Scan for the cell matching the given text and deliver its (X, Y) coordinate at center. 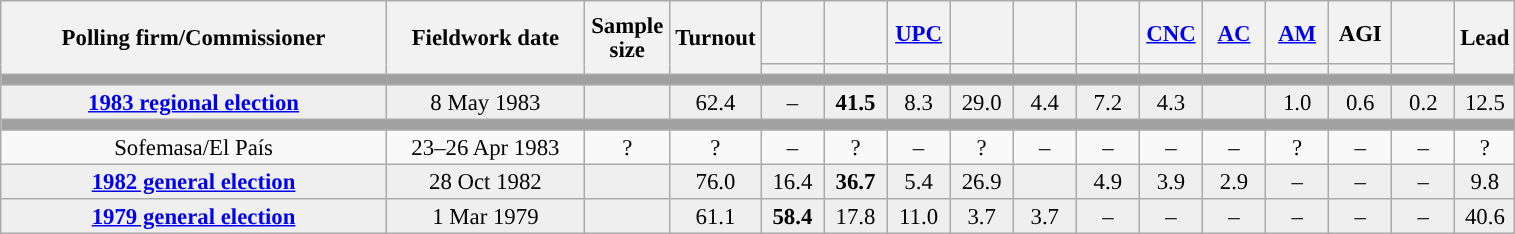
AC (1234, 32)
9.8 (1485, 182)
16.4 (792, 182)
1.0 (1298, 102)
1983 regional election (194, 102)
Turnout (716, 38)
3.9 (1170, 182)
36.7 (856, 182)
62.4 (716, 102)
0.6 (1360, 102)
1982 general election (194, 182)
8.3 (918, 102)
12.5 (1485, 102)
UPC (918, 32)
Polling firm/Commissioner (194, 38)
2.9 (1234, 182)
Lead (1485, 38)
76.0 (716, 182)
Sofemasa/El País (194, 148)
28 Oct 1982 (485, 182)
4.9 (1108, 182)
5.4 (918, 182)
23–26 Apr 1983 (485, 148)
Sample size (627, 38)
AGI (1360, 32)
41.5 (856, 102)
Fieldwork date (485, 38)
AM (1298, 32)
4.3 (1170, 102)
26.9 (982, 182)
CNC (1170, 32)
0.2 (1424, 102)
7.2 (1108, 102)
29.0 (982, 102)
8 May 1983 (485, 102)
4.4 (1044, 102)
